Capture the cell that displays the provided text and extract its [X, Y] central coordinate. 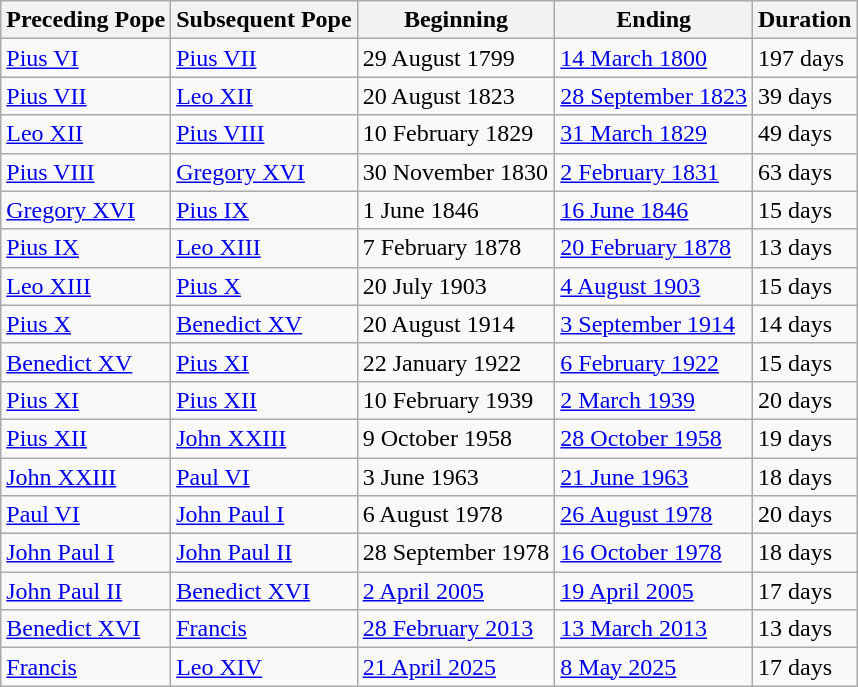
6 August 1978 [456, 515]
14 March 1800 [654, 58]
13 March 2013 [654, 629]
31 March 1829 [654, 134]
28 October 1958 [654, 438]
2 April 2005 [456, 591]
Leo XIV [264, 667]
Ending [654, 20]
39 days [805, 96]
16 October 1978 [654, 553]
Subsequent Pope [264, 20]
3 June 1963 [456, 477]
28 September 1823 [654, 96]
30 November 1830 [456, 172]
29 August 1799 [456, 58]
20 August 1914 [456, 324]
16 June 1846 [654, 210]
Beginning [456, 20]
8 May 2025 [654, 667]
26 August 1978 [654, 515]
19 April 2005 [654, 591]
3 September 1914 [654, 324]
Pius VI [86, 58]
7 February 1878 [456, 248]
Preceding Pope [86, 20]
2 February 1831 [654, 172]
19 days [805, 438]
20 February 1878 [654, 248]
14 days [805, 324]
21 June 1963 [654, 477]
20 July 1903 [456, 286]
20 August 1823 [456, 96]
28 February 2013 [456, 629]
22 January 1922 [456, 362]
21 April 2025 [456, 667]
10 February 1939 [456, 400]
9 October 1958 [456, 438]
63 days [805, 172]
Duration [805, 20]
2 March 1939 [654, 400]
10 February 1829 [456, 134]
28 September 1978 [456, 553]
197 days [805, 58]
6 February 1922 [654, 362]
49 days [805, 134]
1 June 1846 [456, 210]
4 August 1903 [654, 286]
